Determine the (X, Y) coordinate at the center of the cell enclosing the given text.  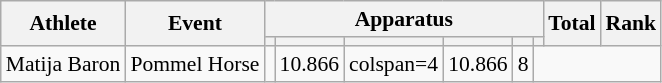
Matija Baron (64, 64)
Pommel Horse (194, 64)
Rank (632, 24)
8 (524, 64)
Total (572, 24)
Event (194, 24)
colspan=4 (394, 64)
Apparatus (404, 19)
Athlete (64, 24)
